Pinpoint the cell where the given text exists, returning its [X, Y] midpoint coordinate. 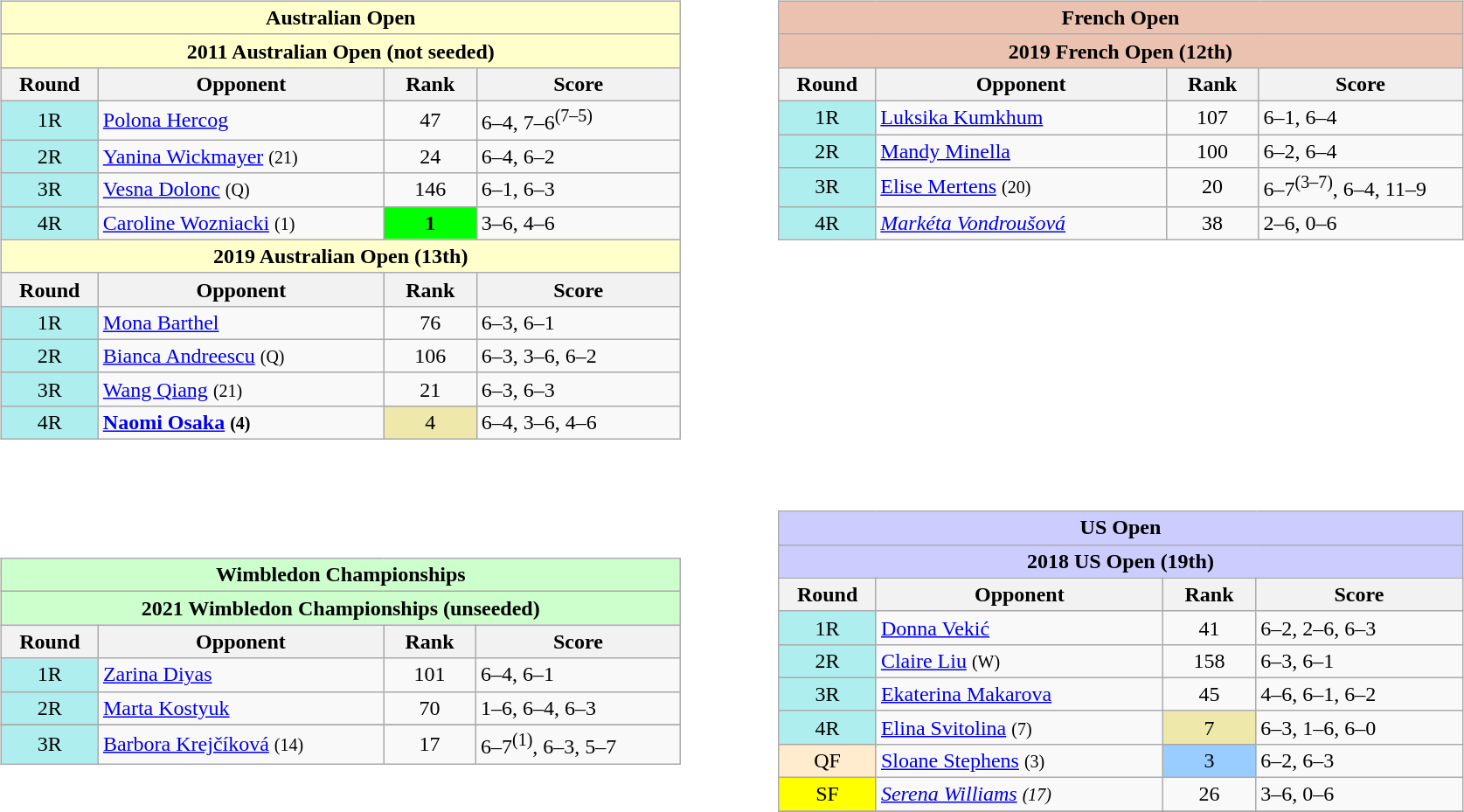
100 [1212, 151]
4 [430, 422]
6–1, 6–4 [1360, 117]
45 [1210, 694]
Claire Liu (W) [1019, 661]
2018 US Open (19th) [1121, 561]
6–3, 3–6, 6–2 [579, 356]
21 [430, 389]
Mandy Minella [1021, 151]
2–6, 0–6 [1360, 223]
3 [1210, 760]
146 [430, 190]
6–4, 3–6, 4–6 [579, 422]
24 [430, 156]
4–6, 6–1, 6–2 [1359, 694]
6–7(1), 6–3, 5–7 [578, 745]
1 [430, 223]
QF [828, 760]
6–4, 7–6(7–5) [579, 121]
Wimbledon Championships [341, 575]
2021 Wimbledon Championships (unseeded) [341, 608]
Luksika Kumkhum [1021, 117]
76 [430, 323]
Elina Svitolina (7) [1019, 727]
7 [1210, 727]
158 [1210, 661]
38 [1212, 223]
26 [1210, 795]
3–6, 4–6 [579, 223]
106 [430, 356]
6–4, 6–2 [579, 156]
Markéta Vondroušová [1021, 223]
47 [430, 121]
Naomi Osaka (4) [241, 422]
Caroline Wozniacki (1) [241, 223]
107 [1212, 117]
6–3, 6–3 [579, 389]
6–3, 1–6, 6–0 [1359, 727]
Donna Vekić [1019, 628]
Yanina Wickmayer (21) [241, 156]
Marta Kostyuk [240, 708]
US Open [1121, 528]
Serena Williams (17) [1019, 795]
SF [828, 795]
Mona Barthel [241, 323]
2011 Australian Open (not seeded) [341, 51]
41 [1210, 628]
6–2, 2–6, 6–3 [1359, 628]
Barbora Krejčíková (14) [240, 745]
Sloane Stephens (3) [1019, 760]
101 [430, 675]
French Open [1121, 17]
6–7(3–7), 6–4, 11–9 [1360, 187]
2019 French Open (12th) [1121, 51]
20 [1212, 187]
6–4, 6–1 [578, 675]
Ekaterina Makarova [1019, 694]
Australian Open [341, 17]
Elise Mertens (20) [1021, 187]
Polona Hercog [241, 121]
Bianca Andreescu (Q) [241, 356]
Vesna Dolonc (Q) [241, 190]
6–2, 6–3 [1359, 760]
6–1, 6–3 [579, 190]
Zarina Diyas [240, 675]
Wang Qiang (21) [241, 389]
3–6, 0–6 [1359, 795]
6–2, 6–4 [1360, 151]
1–6, 6–4, 6–3 [578, 708]
70 [430, 708]
2019 Australian Open (13th) [341, 256]
17 [430, 745]
